Pinpoint the cell where the given text exists, returning its [x, y] midpoint coordinate. 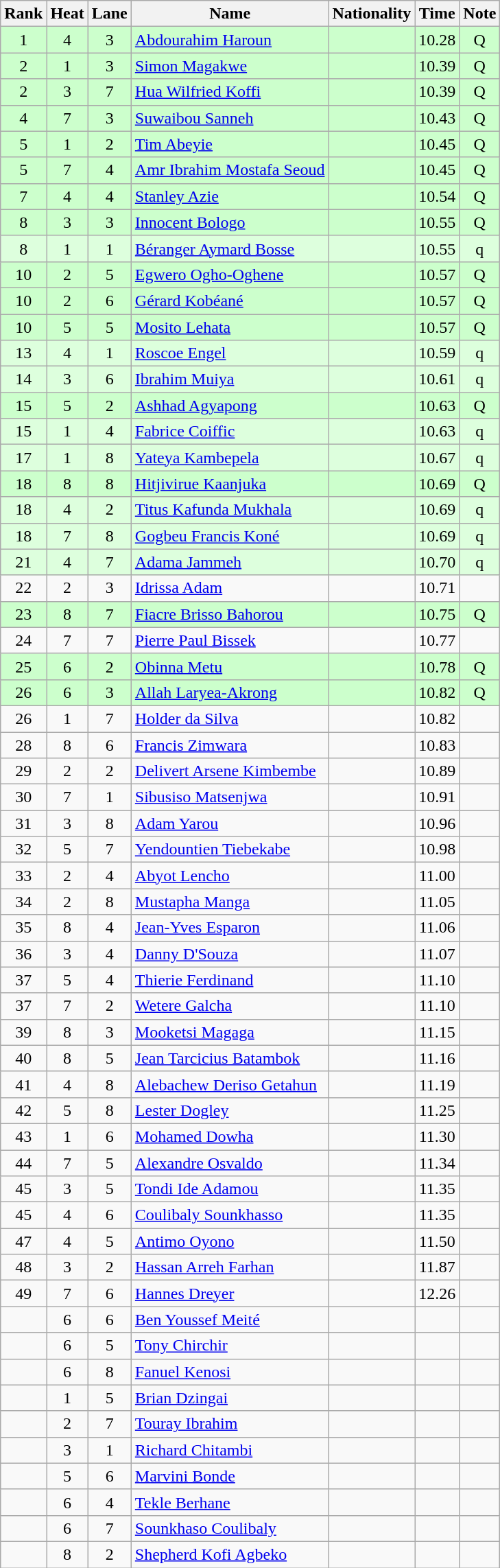
30 [23, 797]
Nationality [372, 14]
17 [23, 458]
10.59 [438, 353]
Wetere Galcha [230, 1006]
40 [23, 1058]
Mohamed Dowha [230, 1136]
11.87 [438, 1267]
29 [23, 771]
Fabrice Coiffic [230, 432]
Marvini Bonde [230, 1476]
Yateya Kambepela [230, 458]
35 [23, 928]
41 [23, 1084]
10.83 [438, 745]
Gogbeu Francis Koné [230, 536]
Francis Zimwara [230, 745]
25 [23, 666]
Tony Chirchir [230, 1346]
Fanuel Kenosi [230, 1372]
10.91 [438, 797]
11.50 [438, 1241]
10.67 [438, 458]
12.26 [438, 1294]
Delivert Arsene Kimbembe [230, 771]
Obinna Metu [230, 666]
Abyot Lencho [230, 876]
Idrissa Adam [230, 588]
11.07 [438, 954]
24 [23, 640]
Holder da Silva [230, 718]
Roscoe Engel [230, 353]
10.28 [438, 40]
10.96 [438, 823]
Allah Laryea-Akrong [230, 692]
Coulibaly Sounkhasso [230, 1215]
10.78 [438, 666]
47 [23, 1241]
Name [230, 14]
11.00 [438, 876]
10.75 [438, 614]
10.77 [438, 640]
Time [438, 14]
Simon Magakwe [230, 66]
Adama Jammeh [230, 562]
Hassan Arreh Farhan [230, 1267]
Tim Abeyie [230, 144]
13 [23, 353]
31 [23, 823]
Alexandre Osvaldo [230, 1163]
Abdourahim Haroun [230, 40]
Sounkhaso Coulibaly [230, 1528]
Mosito Lehata [230, 327]
Hannes Dreyer [230, 1294]
32 [23, 850]
Lane [110, 14]
Tekle Berhane [230, 1502]
48 [23, 1267]
10.89 [438, 771]
Adam Yarou [230, 823]
49 [23, 1294]
14 [23, 379]
Tondi Ide Adamou [230, 1189]
Shepherd Kofi Agbeko [230, 1554]
Ashhad Agyapong [230, 406]
Gérard Kobéané [230, 301]
Thierie Ferdinand [230, 980]
11.15 [438, 1032]
Brian Dzingai [230, 1398]
Pierre Paul Bissek [230, 640]
Sibusiso Matsenjwa [230, 797]
43 [23, 1136]
Note [480, 14]
10.98 [438, 850]
Jean Tarcicius Batambok [230, 1058]
Ibrahim Muiya [230, 379]
Touray Ibrahim [230, 1424]
42 [23, 1110]
10.71 [438, 588]
Richard Chitambi [230, 1450]
10.70 [438, 562]
10.54 [438, 196]
Rank [23, 14]
11.30 [438, 1136]
34 [23, 902]
Fiacre Brisso Bahorou [230, 614]
11.25 [438, 1110]
Suwaibou Sanneh [230, 118]
Titus Kafunda Mukhala [230, 510]
11.19 [438, 1084]
Yendountien Tiebekabe [230, 850]
23 [23, 614]
Egwero Ogho-Oghene [230, 274]
36 [23, 954]
Mooketsi Magaga [230, 1032]
Ben Youssef Meité [230, 1320]
39 [23, 1032]
44 [23, 1163]
Innocent Bologo [230, 222]
Béranger Aymard Bosse [230, 248]
Danny D'Souza [230, 954]
11.16 [438, 1058]
Stanley Azie [230, 196]
33 [23, 876]
Lester Dogley [230, 1110]
Amr Ibrahim Mostafa Seoud [230, 170]
11.34 [438, 1163]
21 [23, 562]
Jean-Yves Esparon [230, 928]
22 [23, 588]
Alebachew Deriso Getahun [230, 1084]
28 [23, 745]
11.05 [438, 902]
11.06 [438, 928]
Heat [67, 14]
10.43 [438, 118]
10.61 [438, 379]
Hua Wilfried Koffi [230, 92]
Antimo Oyono [230, 1241]
Hitjivirue Kaanjuka [230, 484]
Mustapha Manga [230, 902]
